Return [x, y] of the center of cell containing provided text 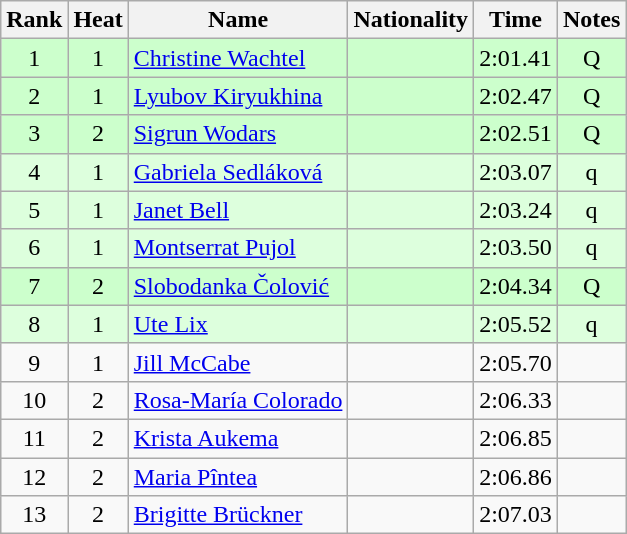
Christine Wachtel [238, 58]
Heat [98, 20]
8 [34, 324]
2:05.70 [516, 362]
2:03.50 [516, 248]
Gabriela Sedláková [238, 172]
Rosa-María Colorado [238, 400]
2:07.03 [516, 515]
Rank [34, 20]
3 [34, 134]
7 [34, 286]
2:06.33 [516, 400]
Montserrat Pujol [238, 248]
Sigrun Wodars [238, 134]
Jill McCabe [238, 362]
Time [516, 20]
Brigitte Brückner [238, 515]
12 [34, 477]
2:03.07 [516, 172]
Name [238, 20]
2:06.85 [516, 438]
2:05.52 [516, 324]
Lyubov Kiryukhina [238, 96]
10 [34, 400]
13 [34, 515]
9 [34, 362]
2:01.41 [516, 58]
4 [34, 172]
2:02.51 [516, 134]
2:02.47 [516, 96]
Notes [591, 20]
Nationality [411, 20]
2:04.34 [516, 286]
Maria Pîntea [238, 477]
Krista Aukema [238, 438]
Ute Lix [238, 324]
2:06.86 [516, 477]
11 [34, 438]
6 [34, 248]
5 [34, 210]
Slobodanka Čolović [238, 286]
2:03.24 [516, 210]
Janet Bell [238, 210]
